Return [X, Y] of the center of cell containing provided text 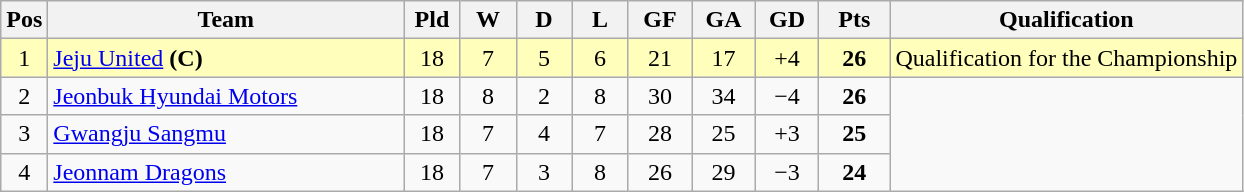
24 [854, 172]
17 [724, 58]
−3 [787, 172]
1 [24, 58]
30 [660, 96]
Jeju United (C) [226, 58]
−4 [787, 96]
W [488, 20]
Pos [24, 20]
29 [724, 172]
21 [660, 58]
D [544, 20]
28 [660, 134]
+4 [787, 58]
GD [787, 20]
Qualification for the Championship [1066, 58]
Pts [854, 20]
GF [660, 20]
GA [724, 20]
Qualification [1066, 20]
Jeonnam Dragons [226, 172]
Jeonbuk Hyundai Motors [226, 96]
34 [724, 96]
Gwangju Sangmu [226, 134]
+3 [787, 134]
L [600, 20]
Pld [432, 20]
6 [600, 58]
Team [226, 20]
5 [544, 58]
